Return the (X, Y) coordinate for the center point of the cell that contains the specified text.  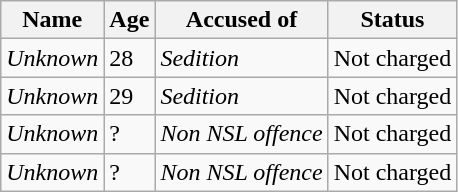
28 (130, 58)
Status (392, 20)
Name (52, 20)
Age (130, 20)
29 (130, 96)
Accused of (242, 20)
